Search for the cell housing the specified text and yield its (x, y) center coordinate. 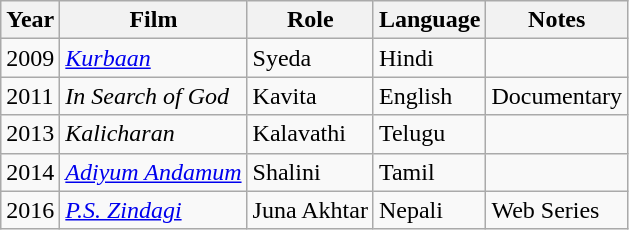
Juna Akhtar (310, 210)
Telugu (429, 134)
Syeda (310, 58)
Documentary (557, 96)
Kalavathi (310, 134)
2016 (30, 210)
Tamil (429, 172)
Web Series (557, 210)
In Search of God (154, 96)
Adiyum Andamum (154, 172)
Notes (557, 20)
Hindi (429, 58)
2009 (30, 58)
P.S. Zindagi (154, 210)
Kalicharan (154, 134)
Kurbaan (154, 58)
2014 (30, 172)
2011 (30, 96)
Shalini (310, 172)
Nepali (429, 210)
English (429, 96)
Kavita (310, 96)
Film (154, 20)
Role (310, 20)
Language (429, 20)
Year (30, 20)
2013 (30, 134)
